Extract the (X, Y) coordinate from the center of the cell holding the provided text.  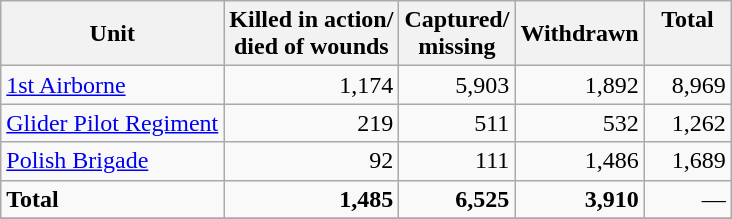
Polish Brigade (112, 161)
219 (312, 123)
Killed in action/died of wounds (312, 34)
Withdrawn (580, 34)
8,969 (688, 85)
1,689 (688, 161)
1,485 (312, 199)
3,910 (580, 199)
6,525 (457, 199)
Unit (112, 34)
511 (457, 123)
1,892 (580, 85)
1st Airborne (112, 85)
Captured/missing (457, 34)
532 (580, 123)
1,174 (312, 85)
1,262 (688, 123)
111 (457, 161)
— (688, 199)
5,903 (457, 85)
1,486 (580, 161)
92 (312, 161)
Glider Pilot Regiment (112, 123)
